Provide the (X, Y) coordinate of the cell's center where the given text is located.  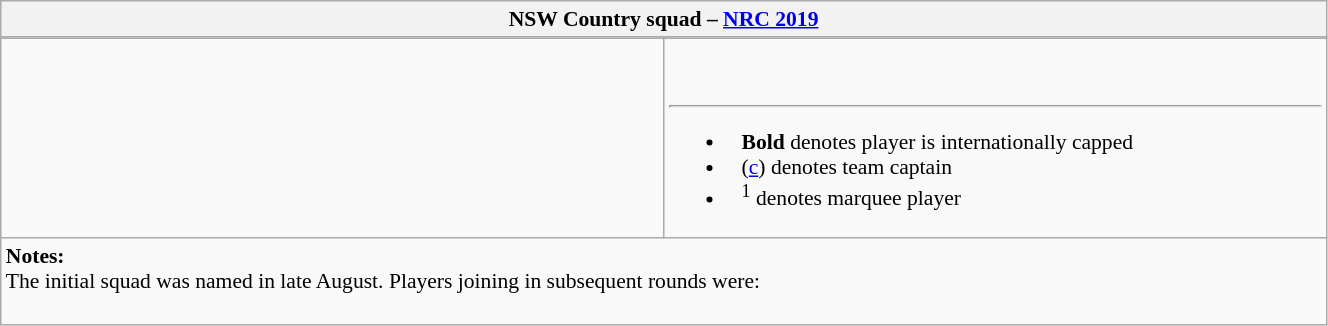
NSW Country squad – NRC 2019 (664, 19)
Bold denotes player is internationally capped(c) denotes team captain1 denotes marquee player (996, 138)
Notes:The initial squad was named in late August. Players joining in subsequent rounds were: (664, 282)
